Scan for the cell matching the given text and deliver its (X, Y) coordinate at center. 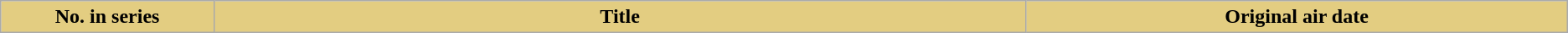
Title (620, 17)
Original air date (1297, 17)
No. in series (107, 17)
